Output the (x, y) coordinate of the center of the cell containing the given text.  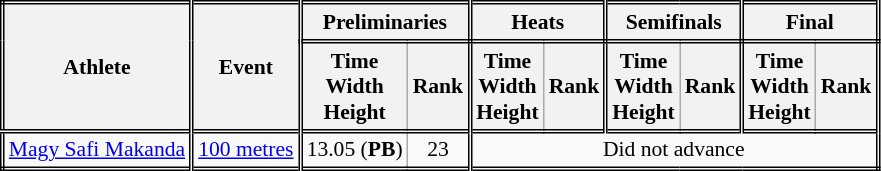
Event (246, 67)
Final (810, 22)
Semifinals (674, 22)
Preliminaries (385, 22)
Heats (538, 22)
Magy Safi Makanda (96, 150)
100 metres (246, 150)
13.05 (PB) (354, 150)
Did not advance (674, 150)
23 (439, 150)
Athlete (96, 67)
